Extract the (X, Y) coordinate from the center of the cell holding the provided text.  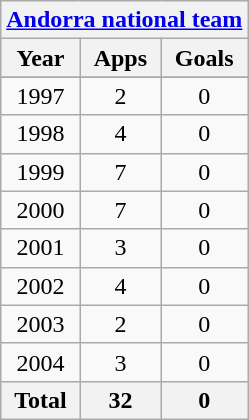
1999 (40, 172)
1997 (40, 96)
2000 (40, 210)
Year (40, 58)
2001 (40, 248)
2004 (40, 362)
1998 (40, 134)
Andorra national team (124, 20)
32 (120, 400)
Apps (120, 58)
2002 (40, 286)
Goals (204, 58)
Total (40, 400)
2003 (40, 324)
